Extract the (X, Y) coordinate from the center of the cell holding the provided text.  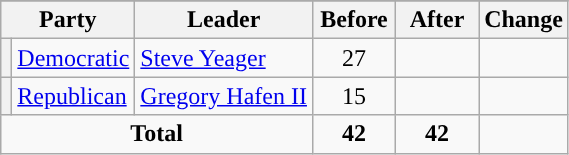
Change (524, 20)
15 (354, 96)
Before (354, 20)
Democratic (74, 58)
Total (157, 134)
Republican (74, 96)
27 (354, 58)
Leader (224, 20)
Steve Yeager (224, 58)
After (438, 20)
Party (68, 20)
Gregory Hafen II (224, 96)
